From the cell containing the given text, extract its center point as (x, y) coordinate. 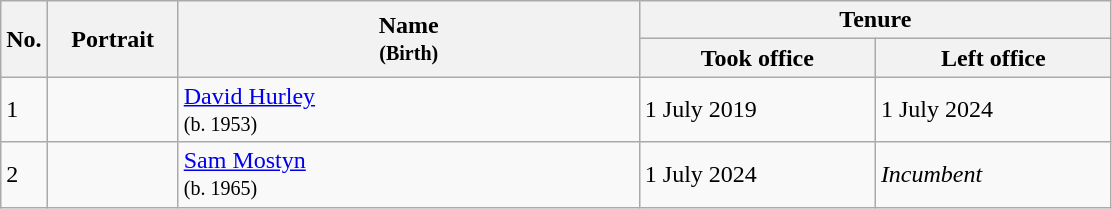
Took office (757, 58)
David Hurley(b. 1953) (408, 110)
1 (24, 110)
2 (24, 174)
Left office (993, 58)
Tenure (875, 20)
Incumbent (993, 174)
Sam Mostyn(b. 1965) (408, 174)
Portrait (112, 39)
No. (24, 39)
Name(Birth) (408, 39)
1 July 2019 (757, 110)
